Output the [x, y] coordinate of the center of the cell containing the given text.  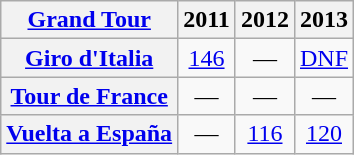
146 [207, 58]
Grand Tour [90, 20]
Vuelta a España [90, 134]
2011 [207, 20]
2013 [324, 20]
DNF [324, 58]
Giro d'Italia [90, 58]
116 [264, 134]
120 [324, 134]
2012 [264, 20]
Tour de France [90, 96]
